Capture the cell that displays the provided text and extract its [X, Y] central coordinate. 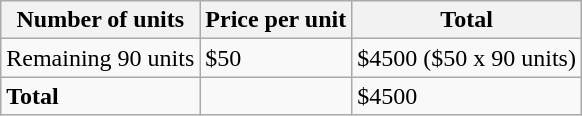
Remaining 90 units [100, 58]
$4500 [467, 96]
$50 [276, 58]
Price per unit [276, 20]
$4500 ($50 x 90 units) [467, 58]
Number of units [100, 20]
